Output the [x, y] coordinate of the center of the cell containing the given text.  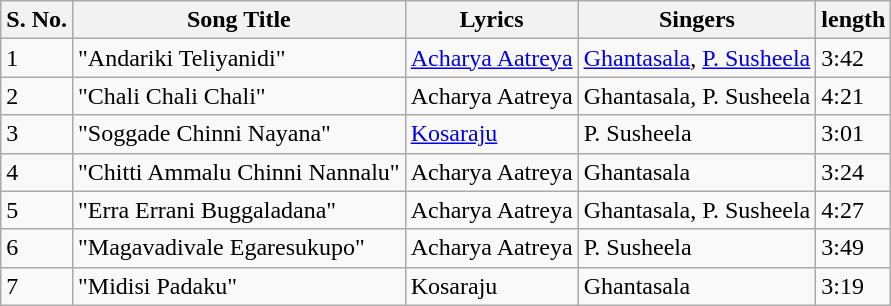
3 [37, 134]
Lyrics [492, 20]
1 [37, 58]
"Soggade Chinni Nayana" [238, 134]
"Chali Chali Chali" [238, 96]
4 [37, 172]
5 [37, 210]
7 [37, 286]
3:01 [854, 134]
Song Title [238, 20]
"Andariki Teliyanidi" [238, 58]
2 [37, 96]
"Erra Errani Buggaladana" [238, 210]
3:24 [854, 172]
"Magavadivale Egaresukupo" [238, 248]
length [854, 20]
3:49 [854, 248]
Singers [697, 20]
3:19 [854, 286]
"Midisi Padaku" [238, 286]
"Chitti Ammalu Chinni Nannalu" [238, 172]
S. No. [37, 20]
4:21 [854, 96]
6 [37, 248]
4:27 [854, 210]
3:42 [854, 58]
